Detect which cell encompasses the target text, then output its [X, Y] center coordinate. 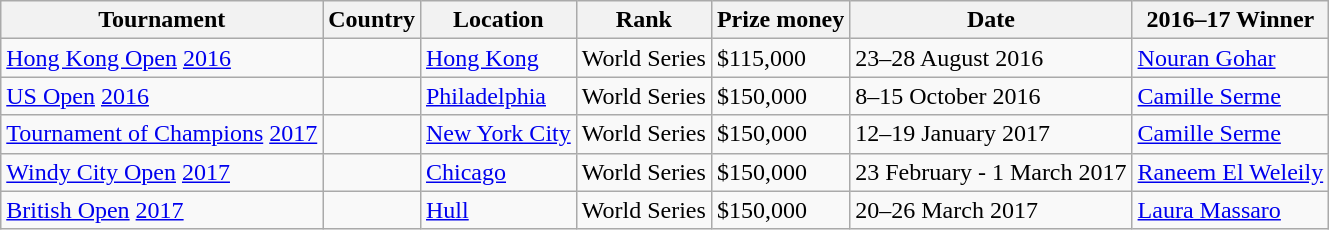
23–28 August 2016 [991, 58]
Raneem El Weleily [1230, 172]
Prize money [780, 20]
20–26 March 2017 [991, 210]
Country [372, 20]
British Open 2017 [162, 210]
Rank [644, 20]
Hong Kong Open 2016 [162, 58]
Tournament [162, 20]
Chicago [498, 172]
Location [498, 20]
Philadelphia [498, 96]
8–15 October 2016 [991, 96]
New York City [498, 134]
Nouran Gohar [1230, 58]
US Open 2016 [162, 96]
23 February - 1 March 2017 [991, 172]
Laura Massaro [1230, 210]
Hull [498, 210]
2016–17 Winner [1230, 20]
Tournament of Champions 2017 [162, 134]
Date [991, 20]
Windy City Open 2017 [162, 172]
$115,000 [780, 58]
Hong Kong [498, 58]
12–19 January 2017 [991, 134]
